Detect which cell encompasses the target text, then output its [X, Y] center coordinate. 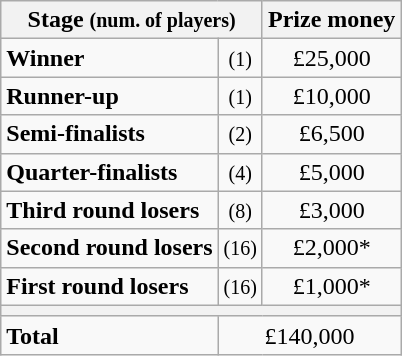
Semi-finalists [110, 134]
£3,000 [331, 210]
Second round losers [110, 248]
(4) [240, 172]
(8) [240, 210]
Total [110, 335]
£140,000 [310, 335]
£2,000* [331, 248]
Runner-up [110, 96]
£5,000 [331, 172]
£10,000 [331, 96]
Prize money [331, 20]
(2) [240, 134]
£25,000 [331, 58]
Third round losers [110, 210]
Winner [110, 58]
Quarter-finalists [110, 172]
First round losers [110, 286]
Stage (num. of players) [132, 20]
£1,000* [331, 286]
£6,500 [331, 134]
